Locate the cell with the specified text and output its [x, y] center coordinate. 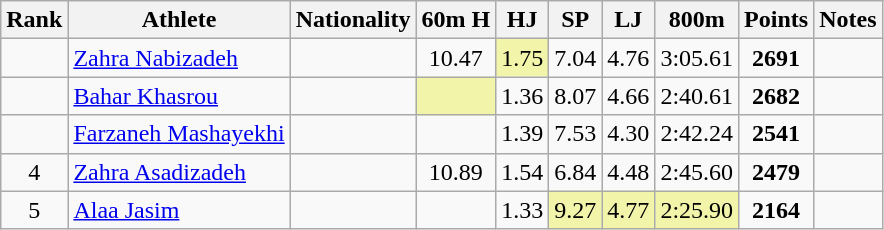
4.76 [628, 58]
1.33 [522, 210]
4 [34, 172]
SP [576, 20]
2:40.61 [697, 96]
10.47 [456, 58]
Zahra Nabizadeh [179, 58]
Alaa Jasim [179, 210]
4.77 [628, 210]
Zahra Asadizadeh [179, 172]
1.75 [522, 58]
Points [776, 20]
HJ [522, 20]
6.84 [576, 172]
Notes [848, 20]
Bahar Khasrou [179, 96]
1.39 [522, 134]
2:42.24 [697, 134]
5 [34, 210]
Athlete [179, 20]
4.66 [628, 96]
LJ [628, 20]
1.36 [522, 96]
3:05.61 [697, 58]
2691 [776, 58]
1.54 [522, 172]
60m H [456, 20]
2:25.90 [697, 210]
Farzaneh Mashayekhi [179, 134]
2541 [776, 134]
8.07 [576, 96]
800m [697, 20]
4.48 [628, 172]
9.27 [576, 210]
2479 [776, 172]
Nationality [353, 20]
7.53 [576, 134]
Rank [34, 20]
10.89 [456, 172]
7.04 [576, 58]
2164 [776, 210]
2:45.60 [697, 172]
2682 [776, 96]
4.30 [628, 134]
